Search for the cell housing the specified text and yield its [x, y] center coordinate. 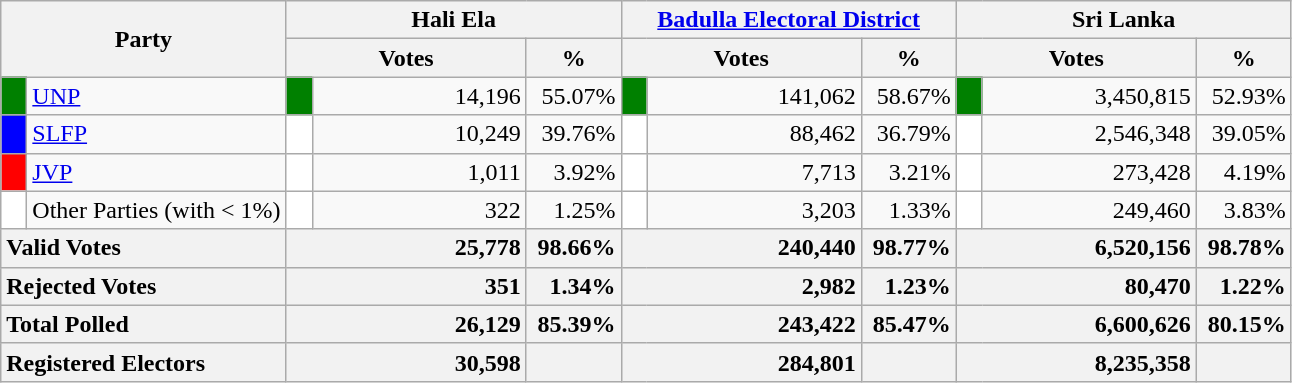
1,011 [419, 172]
7,713 [754, 172]
1.25% [574, 210]
36.79% [908, 134]
1.33% [908, 210]
98.78% [1244, 248]
14,196 [419, 96]
Other Parties (with < 1%) [156, 210]
Sri Lanka [1124, 20]
80.15% [1244, 324]
Rejected Votes [144, 286]
39.05% [1244, 134]
30,598 [406, 362]
4.19% [1244, 172]
Total Polled [144, 324]
249,460 [1089, 210]
2,546,348 [1089, 134]
8,235,358 [1076, 362]
10,249 [419, 134]
80,470 [1076, 286]
85.39% [574, 324]
2,982 [741, 286]
26,129 [406, 324]
284,801 [741, 362]
3.21% [908, 172]
3,203 [754, 210]
88,462 [754, 134]
JVP [156, 172]
39.76% [574, 134]
Hali Ela [454, 20]
6,600,626 [1076, 324]
55.07% [574, 96]
6,520,156 [1076, 248]
1.22% [1244, 286]
240,440 [741, 248]
Badulla Electoral District [788, 20]
25,778 [406, 248]
SLFP [156, 134]
351 [406, 286]
Registered Electors [144, 362]
UNP [156, 96]
3.83% [1244, 210]
52.93% [1244, 96]
3,450,815 [1089, 96]
3.92% [574, 172]
1.23% [908, 286]
243,422 [741, 324]
1.34% [574, 286]
98.66% [574, 248]
141,062 [754, 96]
Party [144, 39]
Valid Votes [144, 248]
85.47% [908, 324]
58.67% [908, 96]
98.77% [908, 248]
322 [419, 210]
273,428 [1089, 172]
